Identify which cell holds the provided text, then report its (x, y) central coordinate. 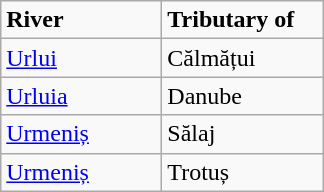
Danube (242, 96)
Urluia (82, 96)
River (82, 20)
Tributary of (242, 20)
Urlui (82, 58)
Sălaj (242, 134)
Trotuș (242, 172)
Călmățui (242, 58)
